Determine the (X, Y) coordinate at the center of the cell enclosing the given text.  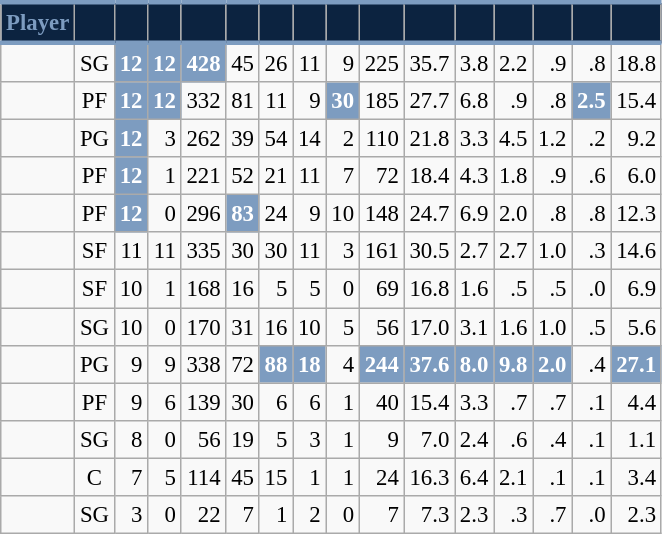
35.7 (429, 62)
.2 (592, 139)
24.7 (429, 214)
21 (276, 176)
332 (204, 101)
16.8 (429, 289)
4.5 (514, 139)
225 (382, 62)
114 (204, 477)
16.3 (429, 477)
Player (38, 22)
2.1 (514, 477)
18 (310, 364)
1.8 (514, 176)
161 (382, 251)
2.4 (474, 439)
428 (204, 62)
168 (204, 289)
18.4 (429, 176)
88 (276, 364)
14 (310, 139)
4.4 (636, 402)
7.3 (429, 515)
244 (382, 364)
12.3 (636, 214)
C (95, 477)
18.8 (636, 62)
52 (242, 176)
5.6 (636, 327)
6.8 (474, 101)
39 (242, 139)
4.3 (474, 176)
37.6 (429, 364)
83 (242, 214)
27.7 (429, 101)
9.8 (514, 364)
7.0 (429, 439)
21.8 (429, 139)
148 (382, 214)
3.8 (474, 62)
185 (382, 101)
30.5 (429, 251)
139 (204, 402)
296 (204, 214)
14.6 (636, 251)
69 (382, 289)
54 (276, 139)
335 (204, 251)
26 (276, 62)
110 (382, 139)
1.1 (636, 439)
8 (130, 439)
2.2 (514, 62)
27.1 (636, 364)
9.2 (636, 139)
1.2 (552, 139)
262 (204, 139)
6.4 (474, 477)
3.1 (474, 327)
22 (204, 515)
15 (276, 477)
3.4 (636, 477)
19 (242, 439)
4 (342, 364)
8.0 (474, 364)
81 (242, 101)
17.0 (429, 327)
221 (204, 176)
40 (382, 402)
170 (204, 327)
338 (204, 364)
31 (242, 327)
6.0 (636, 176)
2.5 (592, 101)
